Pinpoint the cell where the given text exists, returning its [X, Y] midpoint coordinate. 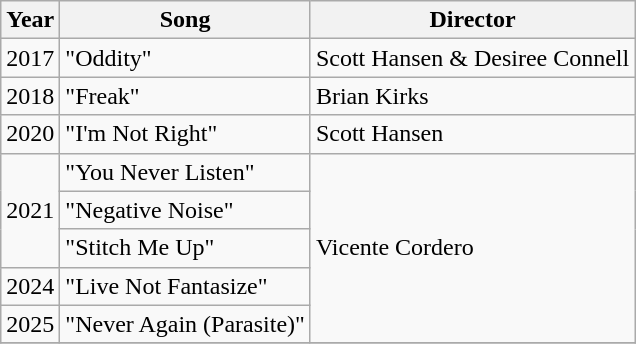
Scott Hansen [472, 134]
2021 [30, 210]
"Never Again (Parasite)" [186, 324]
Scott Hansen & Desiree Connell [472, 58]
2017 [30, 58]
"I'm Not Right" [186, 134]
2024 [30, 286]
Director [472, 20]
Song [186, 20]
"Negative Noise" [186, 210]
2025 [30, 324]
Vicente Cordero [472, 248]
"You Never Listen" [186, 172]
"Freak" [186, 96]
"Stitch Me Up" [186, 248]
Brian Kirks [472, 96]
Year [30, 20]
"Live Not Fantasize" [186, 286]
2020 [30, 134]
"Oddity" [186, 58]
2018 [30, 96]
